Capture the cell that displays the provided text and extract its (X, Y) central coordinate. 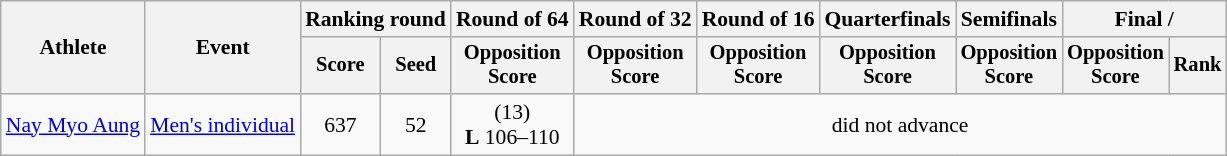
Final / (1144, 19)
Men's individual (222, 124)
Nay Myo Aung (73, 124)
(13)L 106–110 (512, 124)
Round of 64 (512, 19)
Quarterfinals (887, 19)
Event (222, 48)
Semifinals (1010, 19)
Round of 16 (758, 19)
Score (340, 66)
Round of 32 (636, 19)
did not advance (900, 124)
Athlete (73, 48)
Seed (416, 66)
637 (340, 124)
Rank (1198, 66)
Ranking round (376, 19)
52 (416, 124)
